Determine the (x, y) coordinate at the center of the cell enclosing the given text.  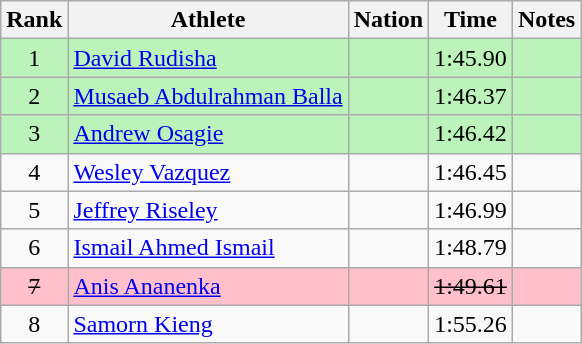
1:46.37 (471, 96)
Rank (34, 20)
1:46.45 (471, 172)
7 (34, 286)
8 (34, 324)
Nation (388, 20)
Samorn Kieng (208, 324)
Anis Ananenka (208, 286)
1:55.26 (471, 324)
1:48.79 (471, 248)
2 (34, 96)
Notes (546, 20)
Musaeb Abdulrahman Balla (208, 96)
1:46.99 (471, 210)
3 (34, 134)
1:49.61 (471, 286)
Ismail Ahmed Ismail (208, 248)
David Rudisha (208, 58)
6 (34, 248)
1:45.90 (471, 58)
4 (34, 172)
1 (34, 58)
Time (471, 20)
Athlete (208, 20)
Jeffrey Riseley (208, 210)
Wesley Vazquez (208, 172)
1:46.42 (471, 134)
Andrew Osagie (208, 134)
5 (34, 210)
